Locate the cell with the specified text and output its [x, y] center coordinate. 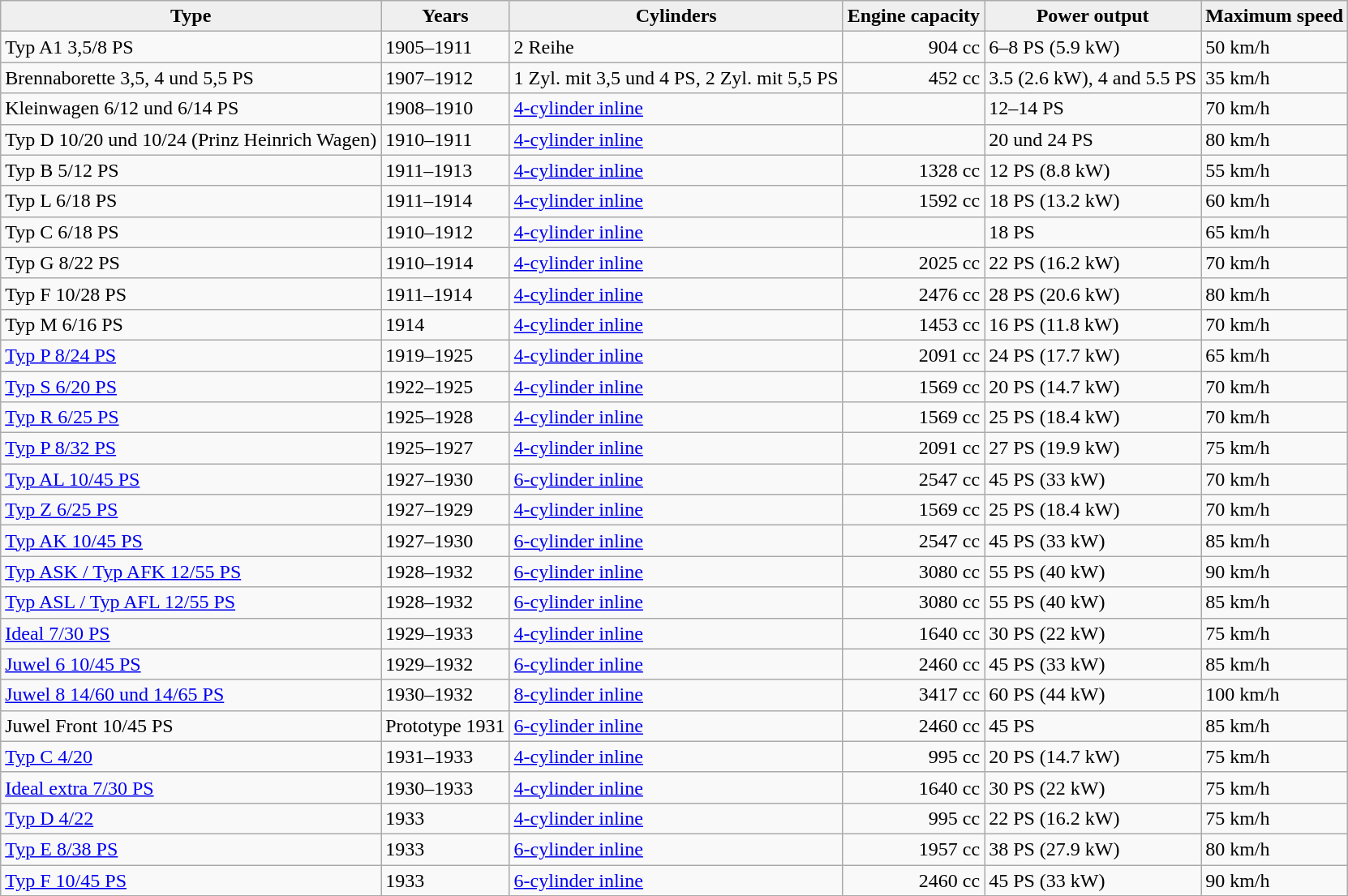
12 PS (8.8 kW) [1093, 170]
1925–1928 [445, 418]
Power output [1093, 16]
28 PS (20.6 kW) [1093, 294]
12–14 PS [1093, 109]
1929–1933 [445, 633]
Typ B 5/12 PS [191, 170]
2 Reihe [676, 47]
Typ C 6/18 PS [191, 232]
3417 cc [913, 695]
Typ AK 10/45 PS [191, 541]
Juwel Front 10/45 PS [191, 726]
Typ R 6/25 PS [191, 418]
1453 cc [913, 324]
Typ D 4/22 [191, 818]
452 cc [913, 78]
1910–1912 [445, 232]
Typ ASK / Typ AFK 12/55 PS [191, 572]
Type [191, 16]
Cylinders [676, 16]
38 PS (27.9 kW) [1093, 849]
18 PS [1093, 232]
1328 cc [913, 170]
1931–1933 [445, 757]
1592 cc [913, 201]
1910–1911 [445, 139]
Years [445, 16]
Typ F 10/28 PS [191, 294]
Juwel 8 14/60 und 14/65 PS [191, 695]
Typ L 6/18 PS [191, 201]
16 PS (11.8 kW) [1093, 324]
100 km/h [1275, 695]
1911–1913 [445, 170]
18 PS (13.2 kW) [1093, 201]
1930–1933 [445, 787]
6–8 PS (5.9 kW) [1093, 47]
1957 cc [913, 849]
1905–1911 [445, 47]
1927–1929 [445, 510]
35 km/h [1275, 78]
Engine capacity [913, 16]
1914 [445, 324]
1910–1914 [445, 263]
3.5 (2.6 kW), 4 and 5.5 PS [1093, 78]
1 Zyl. mit 3,5 und 4 PS, 2 Zyl. mit 5,5 PS [676, 78]
1907–1912 [445, 78]
55 km/h [1275, 170]
60 km/h [1275, 201]
Typ F 10/45 PS [191, 880]
1919–1925 [445, 355]
Kleinwagen 6/12 und 6/14 PS [191, 109]
Typ A1 3,5/8 PS [191, 47]
Typ C 4/20 [191, 757]
2025 cc [913, 263]
904 cc [913, 47]
27 PS (19.9 kW) [1093, 448]
Typ P 8/24 PS [191, 355]
Maximum speed [1275, 16]
Typ Z 6/25 PS [191, 510]
Ideal 7/30 PS [191, 633]
8-cylinder inline [676, 695]
45 PS [1093, 726]
1908–1910 [445, 109]
Ideal extra 7/30 PS [191, 787]
Typ D 10/20 und 10/24 (Prinz Heinrich Wagen) [191, 139]
60 PS (44 kW) [1093, 695]
Prototype 1931 [445, 726]
1929–1932 [445, 664]
20 und 24 PS [1093, 139]
Juwel 6 10/45 PS [191, 664]
Typ ASL / Typ AFL 12/55 PS [191, 602]
1922–1925 [445, 387]
24 PS (17.7 kW) [1093, 355]
Typ G 8/22 PS [191, 263]
Typ M 6/16 PS [191, 324]
50 km/h [1275, 47]
Typ S 6/20 PS [191, 387]
Typ P 8/32 PS [191, 448]
Typ AL 10/45 PS [191, 479]
Brennaborette 3,5, 4 und 5,5 PS [191, 78]
1930–1932 [445, 695]
Typ E 8/38 PS [191, 849]
2476 cc [913, 294]
1925–1927 [445, 448]
